Locate the cell with the specified text and output its [X, Y] center coordinate. 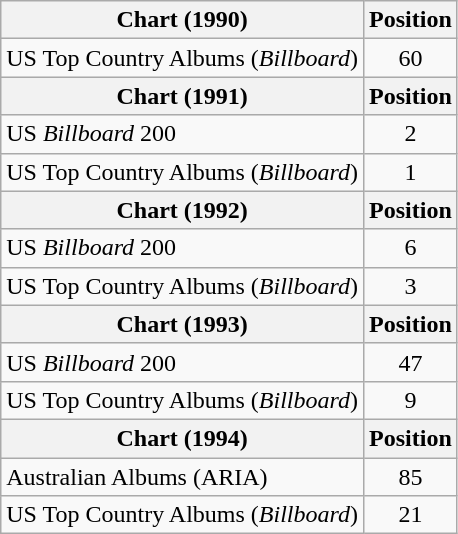
Chart (1991) [182, 96]
2 [411, 134]
85 [411, 477]
Australian Albums (ARIA) [182, 477]
6 [411, 248]
60 [411, 58]
Chart (1993) [182, 324]
Chart (1994) [182, 438]
9 [411, 400]
47 [411, 362]
21 [411, 515]
1 [411, 172]
Chart (1992) [182, 210]
3 [411, 286]
Chart (1990) [182, 20]
